From the cell containing the given text, extract its center point as (x, y) coordinate. 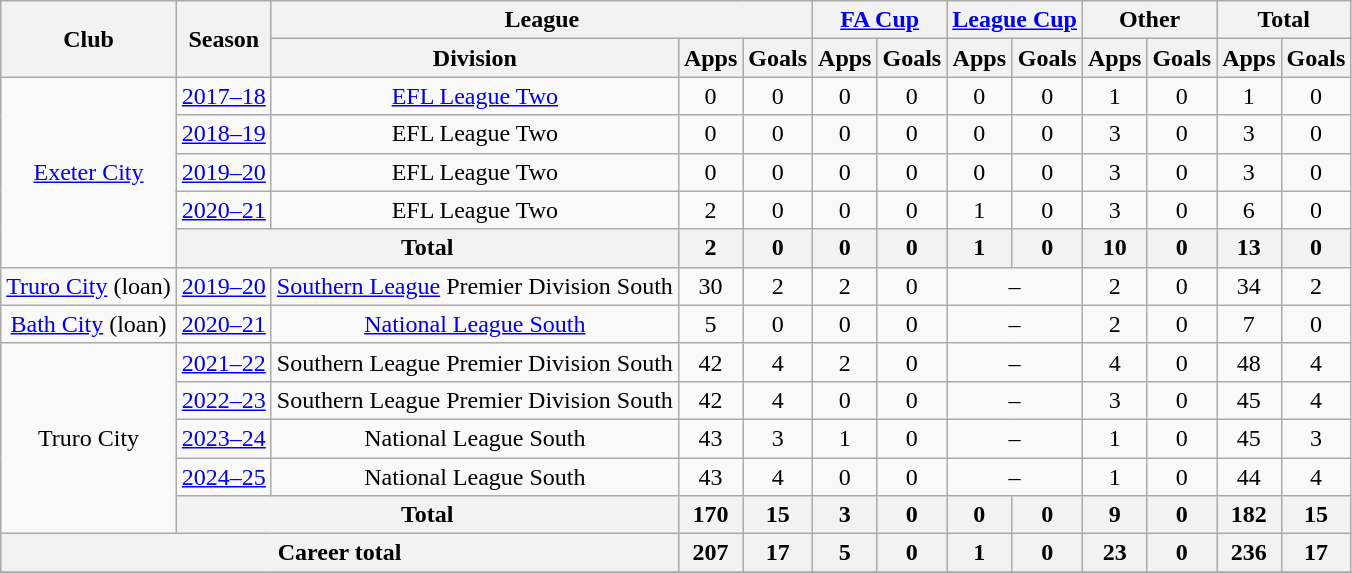
23 (1114, 553)
9 (1114, 515)
Bath City (loan) (89, 324)
236 (1249, 553)
2018–19 (224, 134)
Club (89, 39)
2023–24 (224, 438)
2017–18 (224, 96)
10 (1114, 248)
182 (1249, 515)
207 (710, 553)
7 (1249, 324)
Division (474, 58)
Truro City (loan) (89, 286)
34 (1249, 286)
2024–25 (224, 477)
League (542, 20)
48 (1249, 362)
Exeter City (89, 172)
FA Cup (880, 20)
44 (1249, 477)
170 (710, 515)
2022–23 (224, 400)
6 (1249, 210)
30 (710, 286)
Career total (340, 553)
Season (224, 39)
League Cup (1015, 20)
Other (1149, 20)
Truro City (89, 438)
13 (1249, 248)
2021–22 (224, 362)
